Output the [X, Y] coordinate of the center of the cell containing the given text.  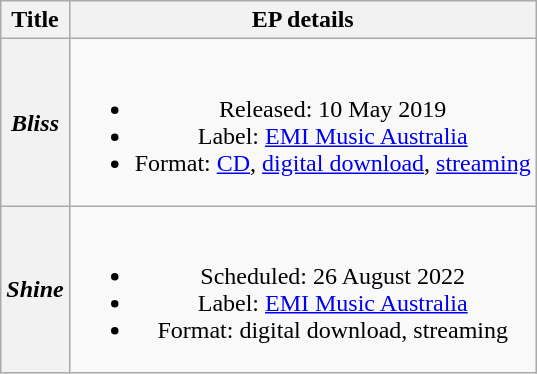
EP details [302, 20]
Bliss [35, 122]
Title [35, 20]
Released: 10 May 2019Label: EMI Music AustraliaFormat: CD, digital download, streaming [302, 122]
Shine [35, 290]
Scheduled: 26 August 2022Label: EMI Music AustraliaFormat: digital download, streaming [302, 290]
